Find where the given text appears and provide that cell's center as [x, y] coordinate. 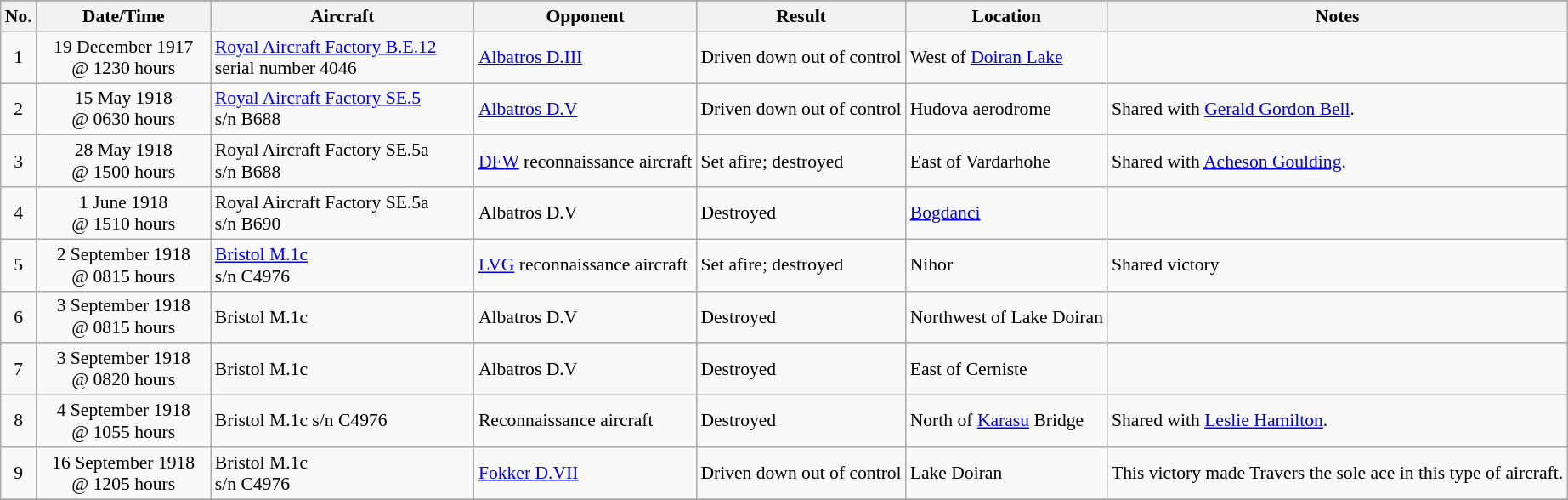
5 [19, 265]
Royal Aircraft Factory SE.5as/n B690 [342, 213]
8 [19, 422]
2 [19, 109]
Shared with Leslie Hamilton. [1338, 422]
3 [19, 162]
Northwest of Lake Doiran [1006, 316]
Royal Aircraft Factory SE.5s/n B688 [342, 109]
West of Doiran Lake [1006, 58]
9 [19, 473]
East of Vardarhohe [1006, 162]
3 September 1918@ 0820 hours [124, 369]
Lake Doiran [1006, 473]
Bristol M.1c s/n C4976 [342, 422]
Hudova aerodrome [1006, 109]
3 September 1918@ 0815 hours [124, 316]
DFW reconnaissance aircraft [585, 162]
4 September 1918@ 1055 hours [124, 422]
Shared with Acheson Goulding. [1338, 162]
Date/Time [124, 16]
Royal Aircraft Factory SE.5as/n B688 [342, 162]
Royal Aircraft Factory B.E.12serial number 4046 [342, 58]
19 December 1917@ 1230 hours [124, 58]
6 [19, 316]
Opponent [585, 16]
Fokker D.VII [585, 473]
No. [19, 16]
4 [19, 213]
Albatros D.III [585, 58]
1 [19, 58]
1 June 1918@ 1510 hours [124, 213]
28 May 1918@ 1500 hours [124, 162]
Reconnaissance aircraft [585, 422]
Aircraft [342, 16]
Bogdanci [1006, 213]
16 September 1918@ 1205 hours [124, 473]
Location [1006, 16]
15 May 1918@ 0630 hours [124, 109]
East of Cerniste [1006, 369]
7 [19, 369]
Shared victory [1338, 265]
Shared with Gerald Gordon Bell. [1338, 109]
North of Karasu Bridge [1006, 422]
LVG reconnaissance aircraft [585, 265]
2 September 1918@ 0815 hours [124, 265]
Nihor [1006, 265]
Result [801, 16]
This victory made Travers the sole ace in this type of aircraft. [1338, 473]
Notes [1338, 16]
